Output the (x, y) coordinate of the center of the cell containing the given text.  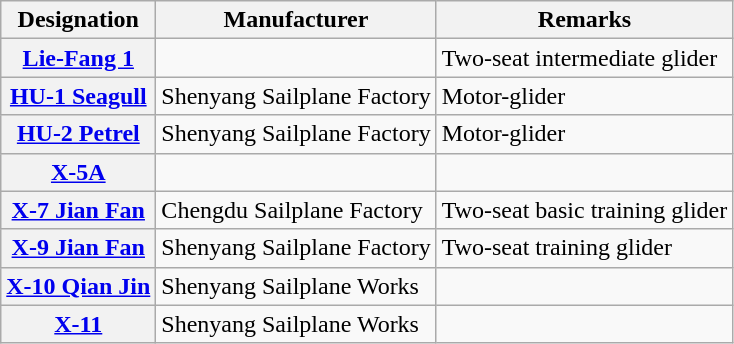
Two-seat intermediate glider (584, 58)
HU-2 Petrel (78, 134)
HU-1 Seagull (78, 96)
Lie-Fang 1 (78, 58)
Remarks (584, 20)
X-9 Jian Fan (78, 248)
Manufacturer (296, 20)
Two-seat training glider (584, 248)
Two-seat basic training glider (584, 210)
X-11 (78, 324)
Designation (78, 20)
X-10 Qian Jin (78, 286)
Chengdu Sailplane Factory (296, 210)
X-7 Jian Fan (78, 210)
X-5A (78, 172)
